Capture the cell that displays the provided text and extract its (x, y) central coordinate. 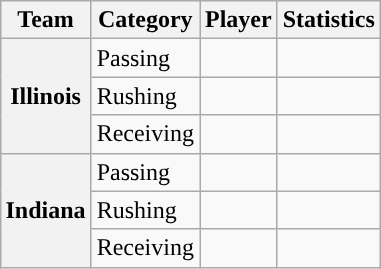
Illinois (46, 96)
Statistics (328, 20)
Indiana (46, 210)
Category (145, 20)
Player (239, 20)
Team (46, 20)
